Scan for the cell matching the given text and deliver its (X, Y) coordinate at center. 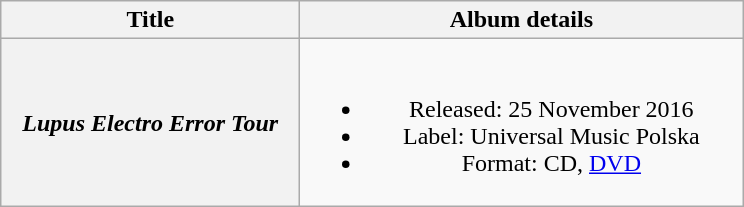
Released: 25 November 2016Label: Universal Music PolskaFormat: CD, DVD (522, 122)
Lupus Electro Error Tour (150, 122)
Album details (522, 20)
Title (150, 20)
